Locate the cell with the specified text and output its (X, Y) center coordinate. 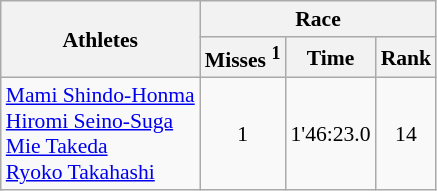
Time (330, 58)
1 (243, 134)
Mami Shindo-HonmaHiromi Seino-SugaMie TakedaRyoko Takahashi (100, 134)
14 (406, 134)
Misses 1 (243, 58)
1'46:23.0 (330, 134)
Athletes (100, 40)
Rank (406, 58)
Race (318, 19)
